From the cell containing the given text, extract its center point as (x, y) coordinate. 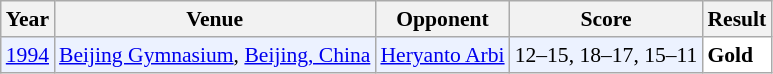
Opponent (442, 19)
Venue (214, 19)
Year (28, 19)
1994 (28, 55)
Gold (736, 55)
Heryanto Arbi (442, 55)
Score (606, 19)
12–15, 18–17, 15–11 (606, 55)
Beijing Gymnasium, Beijing, China (214, 55)
Result (736, 19)
